Return [x, y] of the center of cell containing provided text 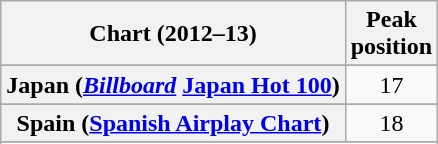
Peakposition [391, 34]
Spain (Spanish Airplay Chart) [173, 123]
Chart (2012–13) [173, 34]
Japan (Billboard Japan Hot 100) [173, 85]
17 [391, 85]
18 [391, 123]
